Return the [X, Y] coordinate for the center point of the cell that contains the specified text.  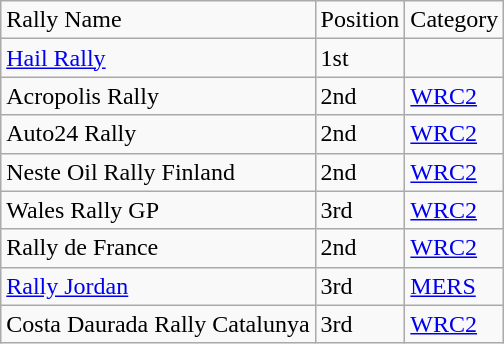
Position [360, 20]
Auto24 Rally [158, 134]
Costa Daurada Rally Catalunya [158, 324]
Rally de France [158, 248]
Rally Jordan [158, 286]
Hail Rally [158, 58]
Acropolis Rally [158, 96]
Category [454, 20]
Rally Name [158, 20]
Wales Rally GP [158, 210]
Neste Oil Rally Finland [158, 172]
MERS [454, 286]
1st [360, 58]
